Extract the [X, Y] coordinate from the center of the cell holding the provided text.  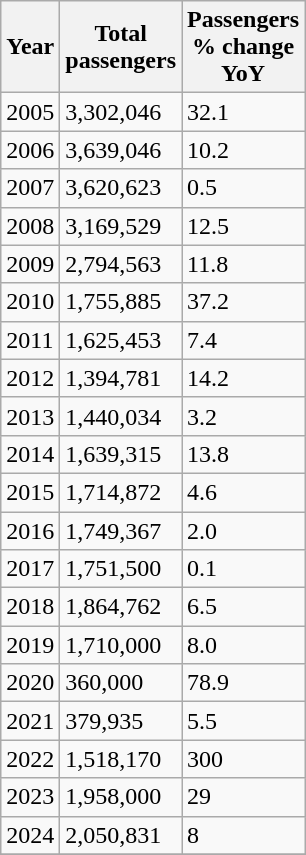
8.0 [244, 645]
12.5 [244, 226]
2015 [30, 492]
1,639,315 [121, 454]
1,518,170 [121, 759]
2.0 [244, 531]
11.8 [244, 264]
1,958,000 [121, 797]
2019 [30, 645]
1,751,500 [121, 569]
1,714,872 [121, 492]
379,935 [121, 721]
14.2 [244, 378]
2017 [30, 569]
1,625,453 [121, 340]
2013 [30, 416]
2005 [30, 112]
Totalpassengers [121, 47]
2020 [30, 683]
2021 [30, 721]
3,620,623 [121, 188]
2023 [30, 797]
1,864,762 [121, 607]
2016 [30, 531]
2024 [30, 835]
5.5 [244, 721]
300 [244, 759]
3,302,046 [121, 112]
2007 [30, 188]
7.4 [244, 340]
3,639,046 [121, 150]
1,710,000 [121, 645]
Year [30, 47]
32.1 [244, 112]
2018 [30, 607]
360,000 [121, 683]
1,394,781 [121, 378]
4.6 [244, 492]
6.5 [244, 607]
1,755,885 [121, 302]
13.8 [244, 454]
2012 [30, 378]
29 [244, 797]
1,440,034 [121, 416]
78.9 [244, 683]
2011 [30, 340]
2006 [30, 150]
2008 [30, 226]
37.2 [244, 302]
3,169,529 [121, 226]
3.2 [244, 416]
8 [244, 835]
Passengers% changeYoY [244, 47]
2009 [30, 264]
2010 [30, 302]
2,794,563 [121, 264]
0.5 [244, 188]
10.2 [244, 150]
0.1 [244, 569]
1,749,367 [121, 531]
2022 [30, 759]
2,050,831 [121, 835]
2014 [30, 454]
